Detect which cell encompasses the target text, then output its (x, y) center coordinate. 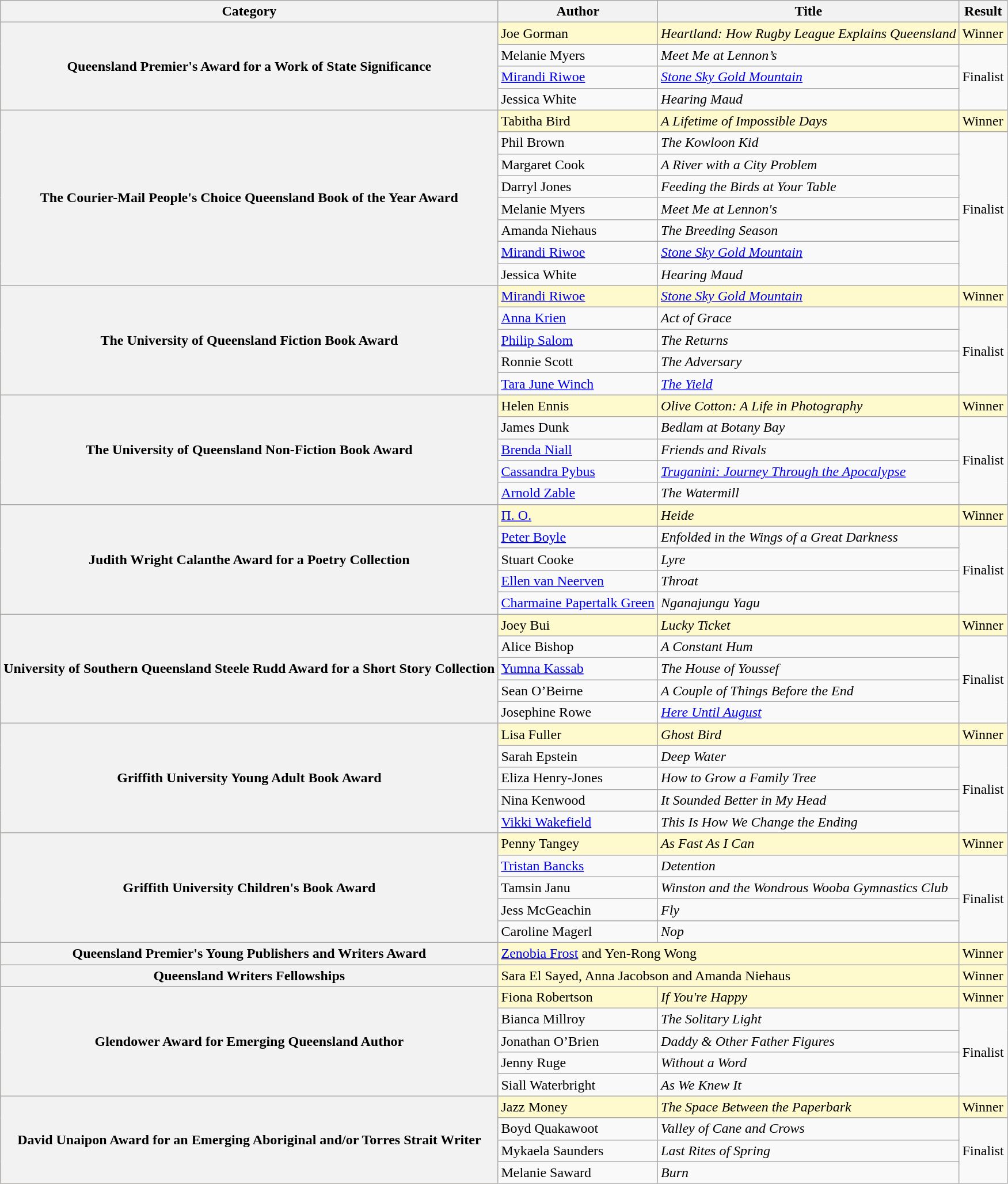
Vikki Wakefield (578, 822)
A Lifetime of Impossible Days (809, 121)
Queensland Writers Fellowships (249, 976)
Nganajungu Yagu (809, 603)
Sara El Sayed, Anna Jacobson and Amanda Niehaus (729, 976)
Fly (809, 909)
Boyd Quakawoot (578, 1129)
Stuart Cooke (578, 559)
Lucky Ticket (809, 625)
As Fast As I Can (809, 844)
Charmaine Papertalk Green (578, 603)
If You're Happy (809, 998)
Jess McGeachin (578, 909)
The Adversary (809, 362)
This Is How We Change the Ending (809, 822)
The Space Between the Paperbark (809, 1107)
The Courier-Mail People's Choice Queensland Book of the Year Award (249, 197)
The Breeding Season (809, 230)
The Solitary Light (809, 1019)
Truganini: Journey Through the Apocalypse (809, 471)
Valley of Cane and Crows (809, 1129)
Author (578, 12)
Ellen van Neerven (578, 581)
Joey Bui (578, 625)
Ghost Bird (809, 734)
Peter Boyle (578, 537)
Yumna Kassab (578, 669)
Jenny Ruge (578, 1063)
Penny Tangey (578, 844)
As We Knew It (809, 1085)
Eliza Henry-Jones (578, 778)
Heartland: How Rugby League Explains Queensland (809, 33)
Siall Waterbright (578, 1085)
Mykaela Saunders (578, 1151)
Griffith University Young Adult Book Award (249, 778)
Bianca Millroy (578, 1019)
Josephine Rowe (578, 713)
Tara June Winch (578, 384)
Title (809, 12)
Griffith University Children's Book Award (249, 888)
Alice Bishop (578, 647)
The University of Queensland Non-Fiction Book Award (249, 450)
Friends and Rivals (809, 450)
Meet Me at Lennon’s (809, 55)
Lyre (809, 559)
Heide (809, 515)
The House of Youssef (809, 669)
Jazz Money (578, 1107)
Here Until August (809, 713)
Ronnie Scott (578, 362)
Daddy & Other Father Figures (809, 1041)
Feeding the Birds at Your Table (809, 186)
Queensland Premier's Award for a Work of State Significance (249, 66)
It Sounded Better in My Head (809, 800)
Melanie Saward (578, 1172)
The Yield (809, 384)
Tristan Bancks (578, 866)
A Constant Hum (809, 647)
Tabitha Bird (578, 121)
Queensland Premier's Young Publishers and Writers Award (249, 953)
A Couple of Things Before the End (809, 691)
Nina Kenwood (578, 800)
Sean O’Beirne (578, 691)
The Returns (809, 340)
Cassandra Pybus (578, 471)
Amanda Niehaus (578, 230)
Fiona Robertson (578, 998)
П. O. (578, 515)
Deep Water (809, 756)
Sarah Epstein (578, 756)
David Unaipon Award for an Emerging Aboriginal and/or Torres Strait Writer (249, 1140)
Detention (809, 866)
Act of Grace (809, 318)
Joe Gorman (578, 33)
Glendower Award for Emerging Queensland Author (249, 1041)
Tamsin Janu (578, 888)
Olive Cotton: A Life in Photography (809, 406)
Result (983, 12)
Jonathan O’Brien (578, 1041)
The Watermill (809, 493)
Without a Word (809, 1063)
Zenobia Frost and Yen-Rong Wong (729, 953)
Philip Salom (578, 340)
Caroline Magerl (578, 931)
Brenda Niall (578, 450)
Darryl Jones (578, 186)
Throat (809, 581)
Helen Ennis (578, 406)
Judith Wright Calanthe Award for a Poetry Collection (249, 559)
Lisa Fuller (578, 734)
Category (249, 12)
Burn (809, 1172)
Winston and the Wondrous Wooba Gymnastics Club (809, 888)
A River with a City Problem (809, 165)
Last Rites of Spring (809, 1151)
Anna Krien (578, 318)
Arnold Zable (578, 493)
Enfolded in the Wings of a Great Darkness (809, 537)
How to Grow a Family Tree (809, 778)
Phil Brown (578, 143)
The University of Queensland Fiction Book Award (249, 340)
University of Southern Queensland Steele Rudd Award for a Short Story Collection (249, 668)
Bedlam at Botany Bay (809, 428)
The Kowloon Kid (809, 143)
Nop (809, 931)
Meet Me at Lennon's (809, 208)
James Dunk (578, 428)
Margaret Cook (578, 165)
